From the cell containing the given text, extract its center point as (x, y) coordinate. 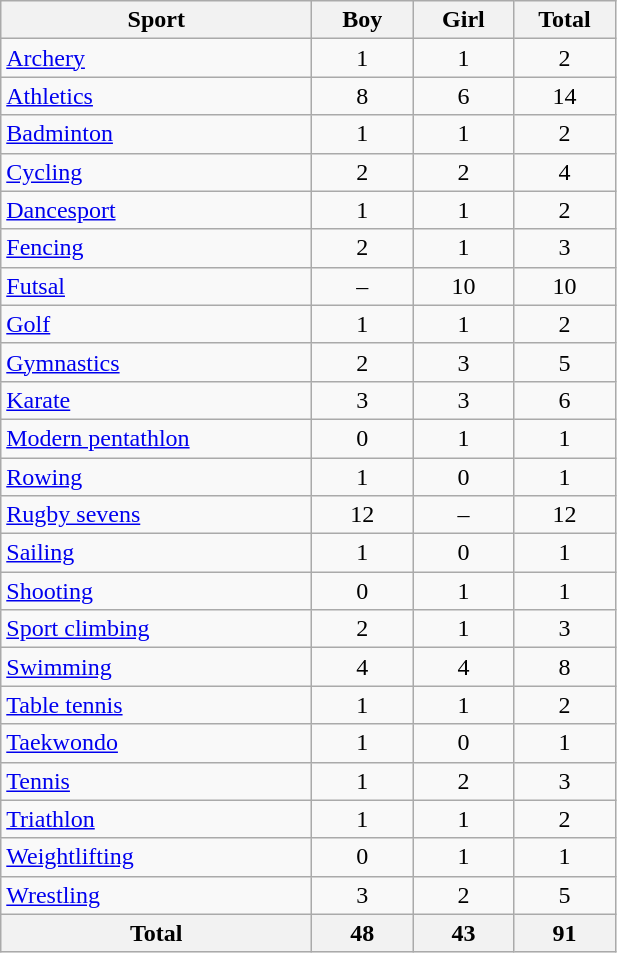
Swimming (156, 667)
91 (564, 933)
Gymnastics (156, 362)
Triathlon (156, 819)
Cycling (156, 172)
43 (464, 933)
Taekwondo (156, 743)
Wrestling (156, 895)
Sailing (156, 553)
Weightlifting (156, 857)
Sport climbing (156, 629)
Girl (464, 20)
Tennis (156, 781)
Table tennis (156, 705)
Golf (156, 324)
Badminton (156, 134)
Archery (156, 58)
14 (564, 96)
Modern pentathlon (156, 438)
48 (362, 933)
Rugby sevens (156, 515)
Boy (362, 20)
Rowing (156, 477)
Shooting (156, 591)
Fencing (156, 248)
Karate (156, 400)
Sport (156, 20)
Futsal (156, 286)
Athletics (156, 96)
Dancesport (156, 210)
